Search for the cell housing the specified text and yield its (X, Y) center coordinate. 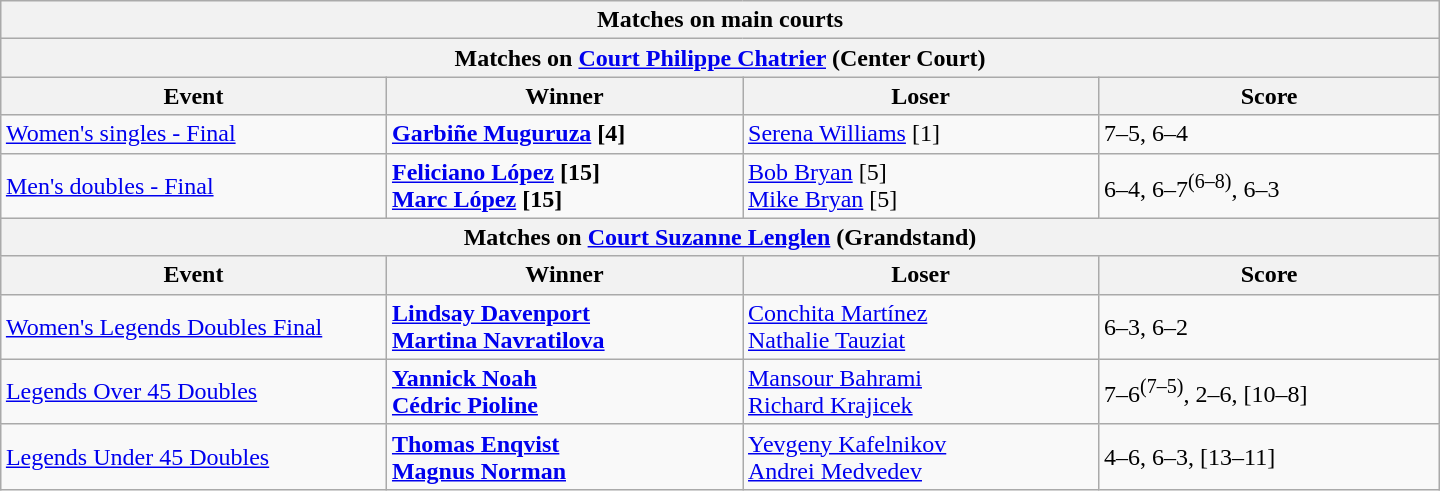
Matches on Court Philippe Chatrier (Center Court) (720, 58)
Yevgeny Kafelnikov Andrei Medvedev (920, 456)
Women's Legends Doubles Final (193, 326)
Garbiñe Muguruza [4] (564, 134)
Legends Under 45 Doubles (193, 456)
Feliciano López [15] Marc López [15] (564, 186)
Matches on main courts (720, 20)
6–3, 6–2 (1270, 326)
7–5, 6–4 (1270, 134)
6–4, 6–7(6–8), 6–3 (1270, 186)
Men's doubles - Final (193, 186)
Lindsay Davenport Martina Navratilova (564, 326)
Legends Over 45 Doubles (193, 392)
Thomas Enqvist Magnus Norman (564, 456)
Mansour Bahrami Richard Krajicek (920, 392)
7–6(7–5), 2–6, [10–8] (1270, 392)
Yannick Noah Cédric Pioline (564, 392)
Matches on Court Suzanne Lenglen (Grandstand) (720, 237)
4–6, 6–3, [13–11] (1270, 456)
Conchita Martínez Nathalie Tauziat (920, 326)
Bob Bryan [5] Mike Bryan [5] (920, 186)
Women's singles - Final (193, 134)
Serena Williams [1] (920, 134)
